Determine the [x, y] coordinate at the center of the cell enclosing the given text.  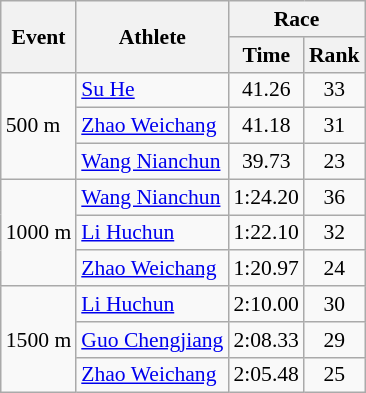
1000 m [38, 232]
30 [334, 304]
Guo Chengjiang [152, 340]
Su He [152, 90]
1500 m [38, 340]
Race [296, 19]
2:10.00 [266, 304]
2:08.33 [266, 340]
24 [334, 269]
39.73 [266, 162]
1:22.10 [266, 233]
500 m [38, 126]
Time [266, 55]
36 [334, 197]
Athlete [152, 36]
33 [334, 90]
32 [334, 233]
1:20.97 [266, 269]
41.26 [266, 90]
Event [38, 36]
29 [334, 340]
31 [334, 126]
Rank [334, 55]
1:24.20 [266, 197]
2:05.48 [266, 375]
41.18 [266, 126]
23 [334, 162]
25 [334, 375]
